Find where the given text appears and provide that cell's center as [x, y] coordinate. 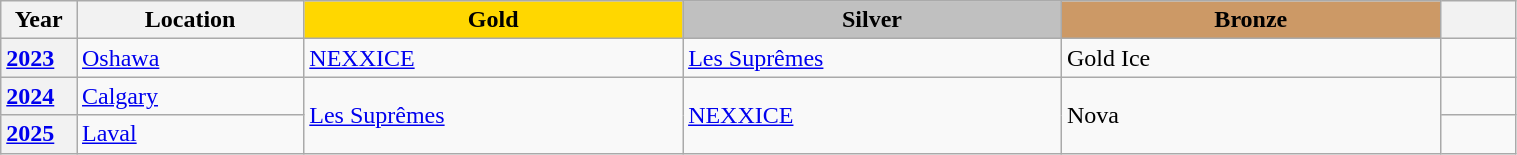
2024 [39, 96]
2025 [39, 134]
Gold [494, 20]
Silver [872, 20]
Year [39, 20]
2023 [39, 58]
Calgary [190, 96]
Bronze [1250, 20]
Laval [190, 134]
Location [190, 20]
Gold Ice [1250, 58]
Oshawa [190, 58]
Nova [1250, 115]
